Output the [X, Y] coordinate of the center of the cell containing the given text.  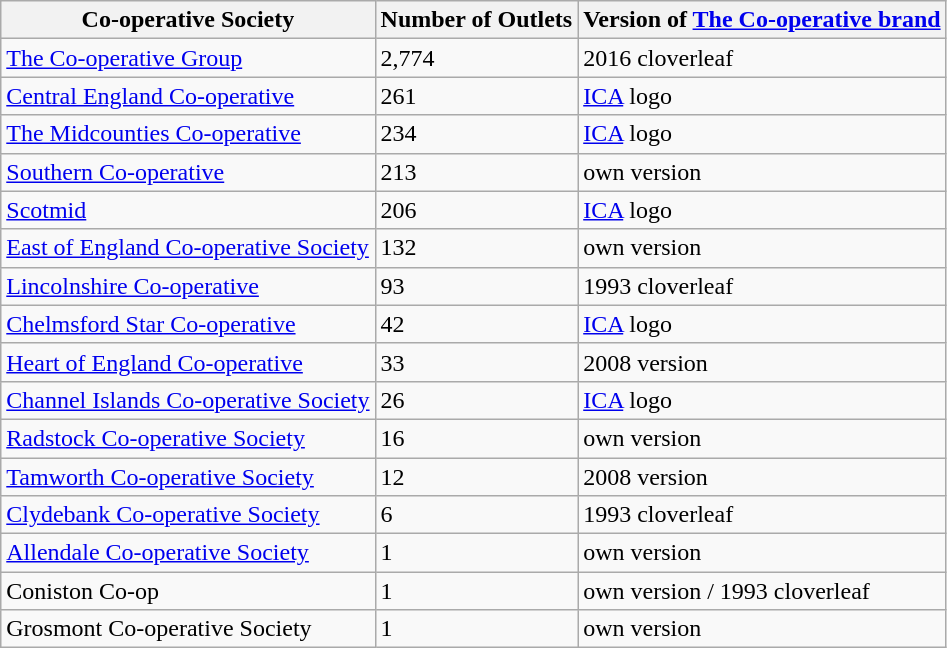
Allendale Co-operative Society [188, 553]
206 [476, 210]
132 [476, 248]
own version / 1993 cloverleaf [762, 591]
The Midcounties Co-operative [188, 134]
Chelmsford Star Co-operative [188, 324]
Grosmont Co-operative Society [188, 629]
Version of The Co-operative brand [762, 20]
Clydebank Co-operative Society [188, 515]
16 [476, 438]
42 [476, 324]
234 [476, 134]
33 [476, 362]
Scotmid [188, 210]
93 [476, 286]
Co-operative Society [188, 20]
Number of Outlets [476, 20]
East of England Co-operative Society [188, 248]
Central England Co-operative [188, 96]
6 [476, 515]
Heart of England Co-operative [188, 362]
The Co-operative Group [188, 58]
Tamworth Co-operative Society [188, 477]
Radstock Co-operative Society [188, 438]
2,774 [476, 58]
26 [476, 400]
2016 cloverleaf [762, 58]
12 [476, 477]
Coniston Co-op [188, 591]
261 [476, 96]
Channel Islands Co-operative Society [188, 400]
213 [476, 172]
Southern Co-operative [188, 172]
Lincolnshire Co-operative [188, 286]
